Capture the cell that displays the provided text and extract its (X, Y) central coordinate. 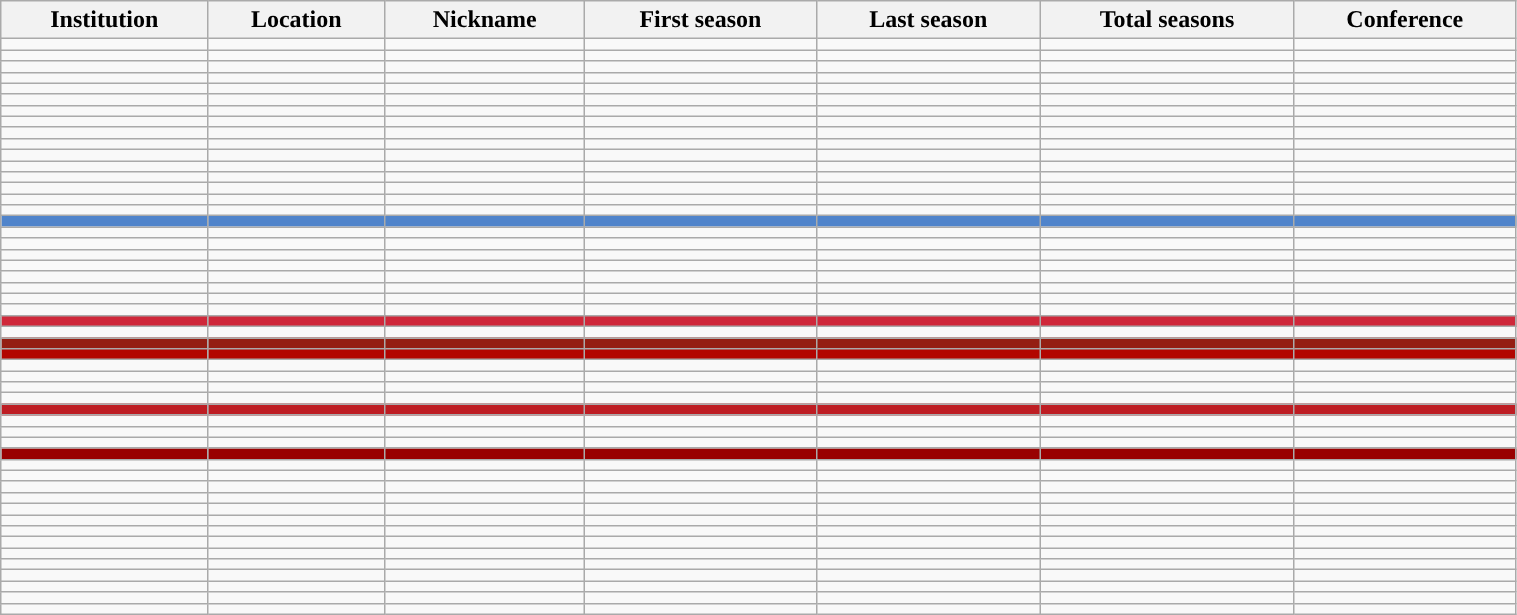
Institution (104, 20)
Location (296, 20)
Last season (928, 20)
Conference (1405, 20)
Nickname (485, 20)
Total seasons (1168, 20)
First season (700, 20)
